Capture the cell that displays the provided text and extract its (X, Y) central coordinate. 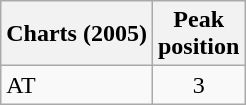
Peakposition (198, 34)
AT (77, 85)
3 (198, 85)
Charts (2005) (77, 34)
